For the text-containing cell, return its midpoint in [X, Y] coordinate format. 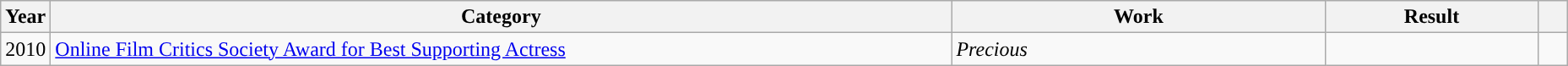
Work [1138, 17]
Online Film Critics Society Award for Best Supporting Actress [502, 49]
Category [502, 17]
2010 [25, 49]
Result [1432, 17]
Year [25, 17]
Precious [1138, 49]
